Identify which cell holds the provided text, then report its [X, Y] central coordinate. 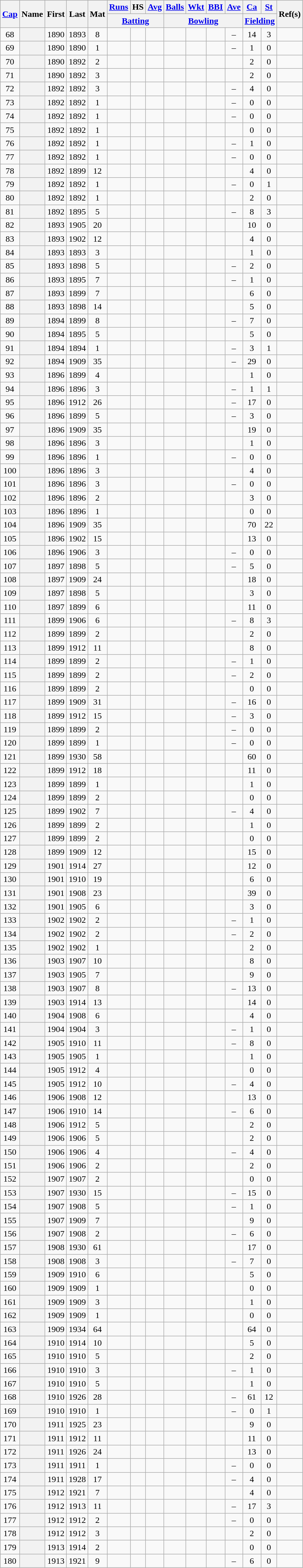
134 [10, 934]
76 [10, 143]
167 [10, 1384]
St [269, 7]
142 [10, 1043]
179 [10, 1547]
117 [10, 702]
26 [98, 402]
177 [10, 1520]
135 [10, 947]
159 [10, 1275]
178 [10, 1534]
147 [10, 1111]
85 [10, 266]
124 [10, 797]
170 [10, 1424]
174 [10, 1479]
112 [10, 634]
110 [10, 607]
87 [10, 293]
139 [10, 1002]
149 [10, 1138]
1928 [77, 1479]
106 [10, 552]
151 [10, 1166]
169 [10, 1411]
Runs [119, 7]
BBI [216, 7]
176 [10, 1506]
1934 [77, 1329]
101 [10, 484]
81 [10, 212]
69 [10, 48]
148 [10, 1125]
Bowling [203, 21]
129 [10, 866]
29 [252, 361]
90 [10, 334]
92 [10, 361]
27 [98, 866]
123 [10, 784]
120 [10, 743]
136 [10, 961]
168 [10, 1397]
150 [10, 1152]
163 [10, 1329]
100 [10, 471]
86 [10, 280]
74 [10, 116]
143 [10, 1057]
132 [10, 907]
Cap [10, 14]
60 [252, 757]
103 [10, 511]
77 [10, 157]
39 [252, 893]
88 [10, 307]
91 [10, 348]
133 [10, 920]
131 [10, 893]
156 [10, 1234]
31 [98, 702]
28 [98, 1397]
108 [10, 579]
137 [10, 975]
107 [10, 566]
180 [10, 1561]
161 [10, 1302]
162 [10, 1316]
96 [10, 416]
171 [10, 1438]
118 [10, 716]
125 [10, 811]
102 [10, 498]
83 [10, 239]
152 [10, 1179]
Mat [98, 14]
68 [10, 34]
Avg [155, 7]
Last [77, 14]
Name [32, 14]
111 [10, 621]
72 [10, 89]
141 [10, 1029]
94 [10, 389]
154 [10, 1206]
Wkt [196, 7]
71 [10, 75]
104 [10, 525]
89 [10, 320]
1925 [77, 1424]
153 [10, 1193]
First [56, 14]
130 [10, 879]
16 [252, 702]
99 [10, 457]
122 [10, 770]
58 [98, 757]
113 [10, 648]
165 [10, 1356]
109 [10, 593]
140 [10, 1015]
Ave [234, 7]
93 [10, 375]
145 [10, 1084]
HS [138, 7]
157 [10, 1247]
78 [10, 171]
Ca [252, 7]
128 [10, 852]
126 [10, 825]
Batting [136, 21]
Fielding [260, 21]
Ref(s) [290, 14]
119 [10, 729]
22 [269, 525]
105 [10, 539]
79 [10, 184]
73 [10, 102]
84 [10, 252]
146 [10, 1097]
160 [10, 1288]
115 [10, 675]
95 [10, 402]
20 [98, 225]
97 [10, 430]
127 [10, 839]
166 [10, 1370]
175 [10, 1493]
155 [10, 1220]
138 [10, 988]
158 [10, 1261]
121 [10, 757]
114 [10, 661]
172 [10, 1452]
75 [10, 130]
80 [10, 198]
144 [10, 1070]
Balls [175, 7]
82 [10, 225]
98 [10, 443]
173 [10, 1465]
116 [10, 689]
164 [10, 1343]
